Identify which cell holds the provided text, then report its (X, Y) central coordinate. 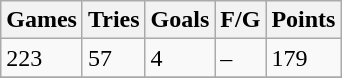
4 (180, 58)
Tries (114, 20)
Goals (180, 20)
179 (304, 58)
– (240, 58)
57 (114, 58)
Points (304, 20)
Games (42, 20)
223 (42, 58)
F/G (240, 20)
